Return [X, Y] of the center of cell containing provided text 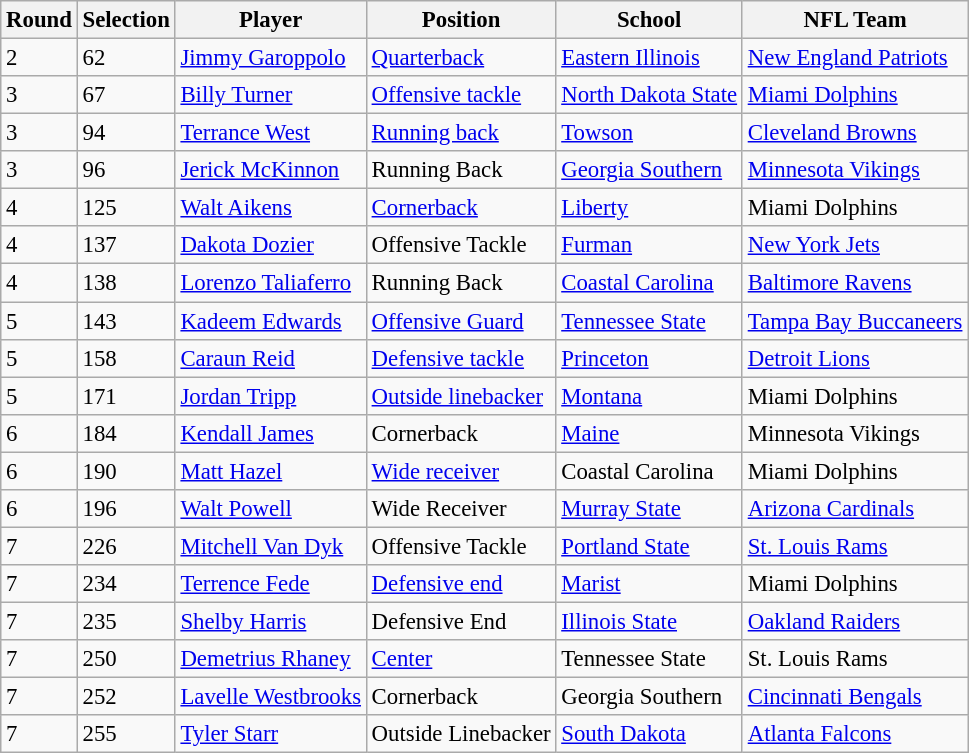
Player [270, 20]
Shelby Harris [270, 621]
Defensive End [461, 621]
Murray State [649, 509]
Outside linebacker [461, 396]
Mitchell Van Dyk [270, 546]
Wide receiver [461, 471]
Position [461, 20]
171 [126, 396]
Oakland Raiders [854, 621]
125 [126, 208]
North Dakota State [649, 95]
Baltimore Ravens [854, 283]
Matt Hazel [270, 471]
Selection [126, 20]
Walt Powell [270, 509]
Wide Receiver [461, 509]
Kendall James [270, 433]
62 [126, 58]
Tampa Bay Buccaneers [854, 321]
Outside Linebacker [461, 734]
Kadeem Edwards [270, 321]
235 [126, 621]
Maine [649, 433]
Caraun Reid [270, 358]
Portland State [649, 546]
School [649, 20]
Cleveland Browns [854, 133]
NFL Team [854, 20]
Demetrius Rhaney [270, 659]
190 [126, 471]
Walt Aikens [270, 208]
South Dakota [649, 734]
Defensive tackle [461, 358]
Quarterback [461, 58]
Arizona Cardinals [854, 509]
Offensive Guard [461, 321]
Defensive end [461, 584]
Offensive tackle [461, 95]
Running back [461, 133]
255 [126, 734]
137 [126, 245]
138 [126, 283]
Lavelle Westbrooks [270, 697]
Terrence Fede [270, 584]
Lorenzo Taliaferro [270, 283]
158 [126, 358]
Round [39, 20]
67 [126, 95]
Towson [649, 133]
196 [126, 509]
234 [126, 584]
250 [126, 659]
New York Jets [854, 245]
Jerick McKinnon [270, 170]
Detroit Lions [854, 358]
2 [39, 58]
Jordan Tripp [270, 396]
94 [126, 133]
Cincinnati Bengals [854, 697]
New England Patriots [854, 58]
Marist [649, 584]
Montana [649, 396]
Center [461, 659]
Furman [649, 245]
143 [126, 321]
252 [126, 697]
Eastern Illinois [649, 58]
184 [126, 433]
96 [126, 170]
Atlanta Falcons [854, 734]
Terrance West [270, 133]
Tyler Starr [270, 734]
Jimmy Garoppolo [270, 58]
Illinois State [649, 621]
Billy Turner [270, 95]
226 [126, 546]
Princeton [649, 358]
Dakota Dozier [270, 245]
Liberty [649, 208]
